Detect which cell encompasses the target text, then output its (x, y) center coordinate. 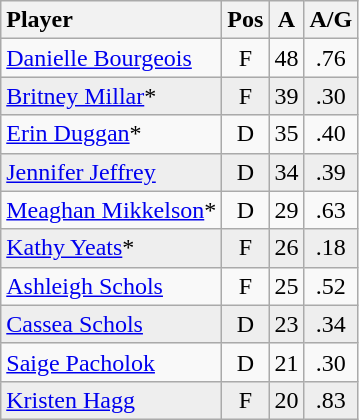
48 (286, 58)
.52 (331, 286)
Danielle Bourgeois (112, 58)
.76 (331, 58)
A (286, 20)
Kathy Yeats* (112, 248)
Ashleigh Schols (112, 286)
20 (286, 400)
Cassea Schols (112, 324)
.83 (331, 400)
35 (286, 134)
23 (286, 324)
.34 (331, 324)
.18 (331, 248)
Meaghan Mikkelson* (112, 210)
29 (286, 210)
.40 (331, 134)
Jennifer Jeffrey (112, 172)
21 (286, 362)
A/G (331, 20)
39 (286, 96)
25 (286, 286)
Britney Millar* (112, 96)
26 (286, 248)
Kristen Hagg (112, 400)
.39 (331, 172)
Saige Pacholok (112, 362)
Player (112, 20)
.63 (331, 210)
34 (286, 172)
Erin Duggan* (112, 134)
Pos (246, 20)
